Return the (x, y) coordinate for the center point of the cell that contains the specified text.  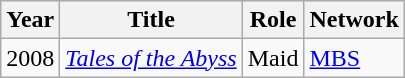
Maid (273, 58)
Role (273, 20)
Tales of the Abyss (151, 58)
Network (354, 20)
2008 (30, 58)
Title (151, 20)
Year (30, 20)
MBS (354, 58)
